Provide the (X, Y) coordinate of the cell's center where the given text is located.  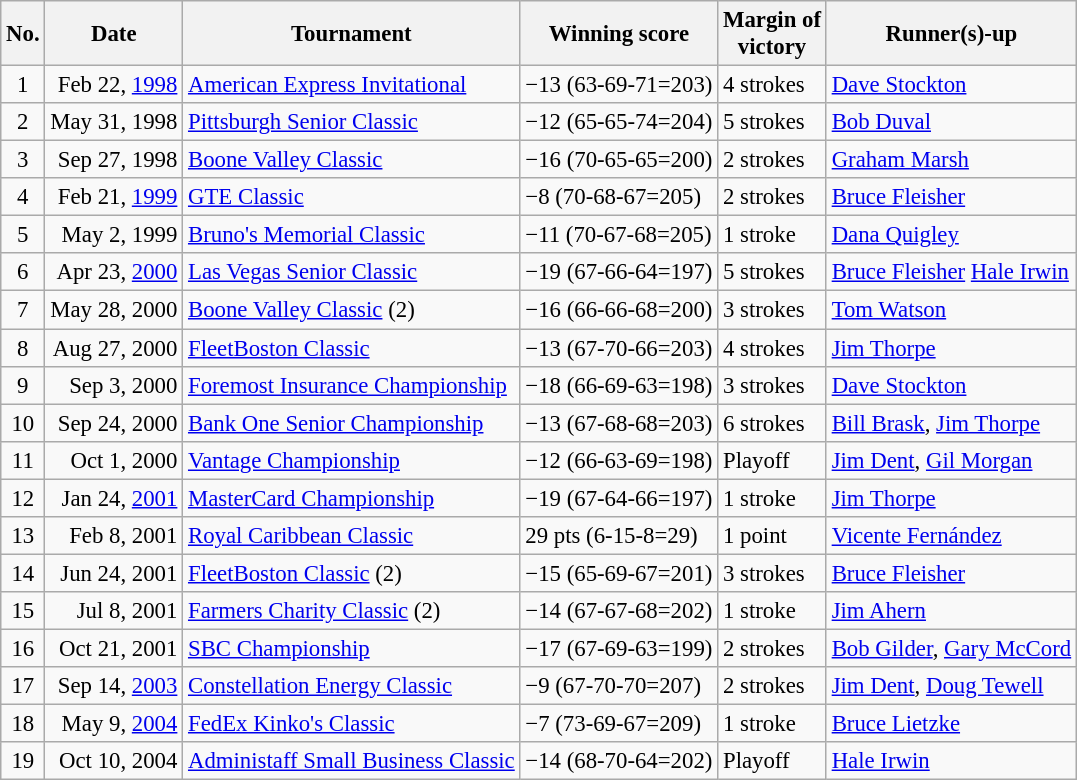
−16 (66-66-68=200) (619, 310)
11 (23, 460)
Vicente Fernández (951, 536)
Date (114, 34)
Dana Quigley (951, 235)
Royal Caribbean Classic (352, 536)
May 31, 1998 (114, 122)
−13 (67-68-68=203) (619, 423)
Hale Irwin (951, 761)
Foremost Insurance Championship (352, 385)
May 2, 1999 (114, 235)
−19 (67-66-64=197) (619, 273)
GTE Classic (352, 197)
Bob Gilder, Gary McCord (951, 648)
−19 (67-64-66=197) (619, 498)
MasterCard Championship (352, 498)
Jun 24, 2001 (114, 573)
Tournament (352, 34)
Winning score (619, 34)
Jim Dent, Doug Tewell (951, 686)
4 (23, 197)
−16 (70-65-65=200) (619, 160)
−12 (65-65-74=204) (619, 122)
7 (23, 310)
2 (23, 122)
Sep 27, 1998 (114, 160)
−13 (63-69-71=203) (619, 85)
Tom Watson (951, 310)
Graham Marsh (951, 160)
19 (23, 761)
Boone Valley Classic (352, 160)
16 (23, 648)
Oct 10, 2004 (114, 761)
−18 (66-69-63=198) (619, 385)
Jim Ahern (951, 611)
18 (23, 724)
−12 (66-63-69=198) (619, 460)
Jim Dent, Gil Morgan (951, 460)
3 (23, 160)
SBC Championship (352, 648)
6 strokes (772, 423)
No. (23, 34)
6 (23, 273)
May 9, 2004 (114, 724)
5 (23, 235)
Bob Duval (951, 122)
Margin ofvictory (772, 34)
17 (23, 686)
Sep 14, 2003 (114, 686)
FleetBoston Classic (352, 348)
Bank One Senior Championship (352, 423)
Boone Valley Classic (2) (352, 310)
Sep 24, 2000 (114, 423)
8 (23, 348)
Apr 23, 2000 (114, 273)
Bruce Lietzke (951, 724)
Constellation Energy Classic (352, 686)
−17 (67-69-63=199) (619, 648)
Bruno's Memorial Classic (352, 235)
American Express Invitational (352, 85)
Jan 24, 2001 (114, 498)
12 (23, 498)
Farmers Charity Classic (2) (352, 611)
13 (23, 536)
−14 (68-70-64=202) (619, 761)
1 point (772, 536)
−8 (70-68-67=205) (619, 197)
9 (23, 385)
Sep 3, 2000 (114, 385)
−13 (67-70-66=203) (619, 348)
FleetBoston Classic (2) (352, 573)
FedEx Kinko's Classic (352, 724)
Runner(s)-up (951, 34)
1 (23, 85)
Oct 1, 2000 (114, 460)
−15 (65-69-67=201) (619, 573)
29 pts (6-15-8=29) (619, 536)
May 28, 2000 (114, 310)
−14 (67-67-68=202) (619, 611)
Jul 8, 2001 (114, 611)
−9 (67-70-70=207) (619, 686)
Administaff Small Business Classic (352, 761)
Feb 22, 1998 (114, 85)
15 (23, 611)
−7 (73-69-67=209) (619, 724)
Bill Brask, Jim Thorpe (951, 423)
Bruce Fleisher Hale Irwin (951, 273)
10 (23, 423)
−11 (70-67-68=205) (619, 235)
Pittsburgh Senior Classic (352, 122)
Las Vegas Senior Classic (352, 273)
Oct 21, 2001 (114, 648)
Feb 8, 2001 (114, 536)
Aug 27, 2000 (114, 348)
Vantage Championship (352, 460)
Feb 21, 1999 (114, 197)
14 (23, 573)
